Determine the (x, y) coordinate at the center of the cell enclosing the given text.  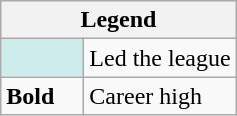
Career high (160, 96)
Led the league (160, 58)
Bold (42, 96)
Legend (118, 20)
